Return (X, Y) of the center of cell containing provided text 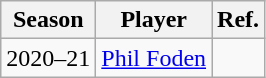
Ref. (238, 20)
Season (48, 20)
2020–21 (48, 58)
Phil Foden (154, 58)
Player (154, 20)
